Scan for the cell matching the given text and deliver its [X, Y] coordinate at center. 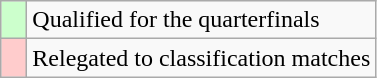
Qualified for the quarterfinals [202, 20]
Relegated to classification matches [202, 58]
